Extract the [x, y] coordinate from the center of the cell holding the provided text.  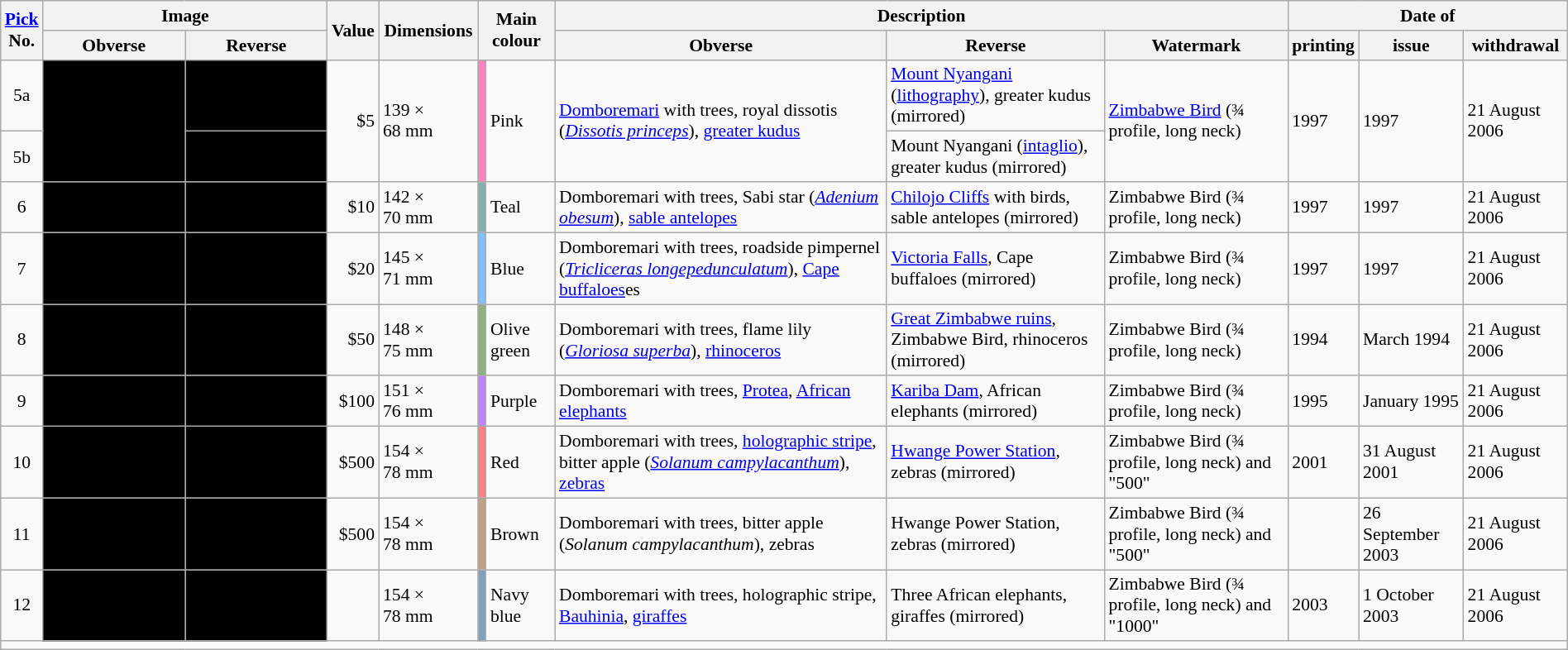
Dimensions [428, 30]
Kariba Dam, African elephants (mirrored) [996, 402]
PickNo. [22, 30]
Domboremari with trees, flame lily (Gloriosa superba), rhinoceros [721, 341]
Purple [521, 402]
Three African elephants, giraffes (mirrored) [996, 605]
Main colour [516, 30]
Victoria Falls, Cape buffaloes (mirrored) [996, 268]
Domboremari with trees, Sabi star (Adenium obesum), sable antelopes [721, 207]
withdrawal [1516, 45]
$100 [353, 402]
5a [22, 96]
151 × 76 mm [428, 402]
5b [22, 157]
Description [921, 16]
10 [22, 463]
Domboremari with trees, royal dissotis (Dissotis princeps), greater kudus [721, 121]
Red [521, 463]
Domboremari with trees, holographic stripe, Bauhinia, giraffes [721, 605]
148 × 75 mm [428, 341]
Brown [521, 534]
Image [185, 16]
Domboremari with trees, roadside pimpernel (Tricliceras longepedunculatum), Cape buffaloeses [721, 268]
$20 [353, 268]
Chilojo Cliffs with birds, sable antelopes (mirrored) [996, 207]
$10 [353, 207]
31 August 2001 [1411, 463]
7 [22, 268]
Domboremari with trees, holographic stripe, bitter apple (Solanum campylacanthum), zebras [721, 463]
Mount Nyangani (lithography), greater kudus (mirrored) [996, 96]
Zimbabwe Bird (¾ profile, long neck) and "1000" [1196, 605]
Blue [521, 268]
March 1994 [1411, 341]
Domboremari with trees, bitter apple (Solanum campylacanthum), zebras [721, 534]
Pink [521, 121]
26 September 2003 [1411, 534]
January 1995 [1411, 402]
Mount Nyangani (intaglio), greater kudus (mirrored) [996, 157]
11 [22, 534]
Watermark [1196, 45]
1 October 2003 [1411, 605]
Value [353, 30]
139 × 68 mm [428, 121]
Great Zimbabwe ruins, Zimbabwe Bird, rhinoceros (mirrored) [996, 341]
$50 [353, 341]
$5 [353, 121]
1994 [1323, 341]
Olive green [521, 341]
issue [1411, 45]
Date of [1427, 16]
9 [22, 402]
1995 [1323, 402]
2003 [1323, 605]
145 × 71 mm [428, 268]
2001 [1323, 463]
Navy blue [521, 605]
12 [22, 605]
printing [1323, 45]
142 × 70 mm [428, 207]
8 [22, 341]
Domboremari with trees, Protea, African elephants [721, 402]
Teal [521, 207]
6 [22, 207]
